Scan for the cell matching the given text and deliver its [x, y] coordinate at center. 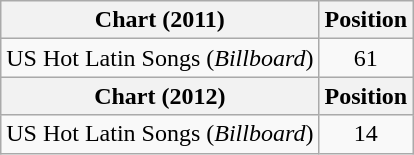
14 [366, 134]
61 [366, 58]
Chart (2012) [160, 96]
Chart (2011) [160, 20]
